Determine the [X, Y] coordinate at the center of the cell enclosing the given text.  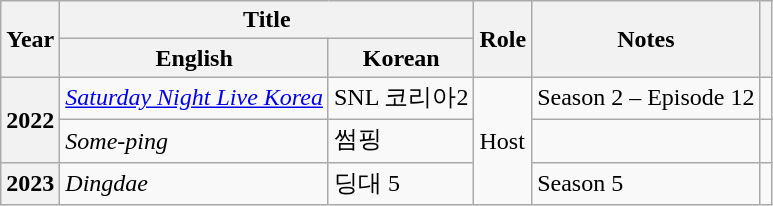
Role [503, 39]
Notes [646, 39]
Season 5 [646, 184]
Saturday Night Live Korea [194, 98]
Year [30, 39]
Season 2 – Episode 12 [646, 98]
Host [503, 141]
Korean [401, 58]
딩대 5 [401, 184]
2023 [30, 184]
썸핑 [401, 140]
Dingdae [194, 184]
Some-ping [194, 140]
Title [267, 20]
English [194, 58]
2022 [30, 120]
SNL 코리아2 [401, 98]
